Search for the cell housing the specified text and yield its [X, Y] center coordinate. 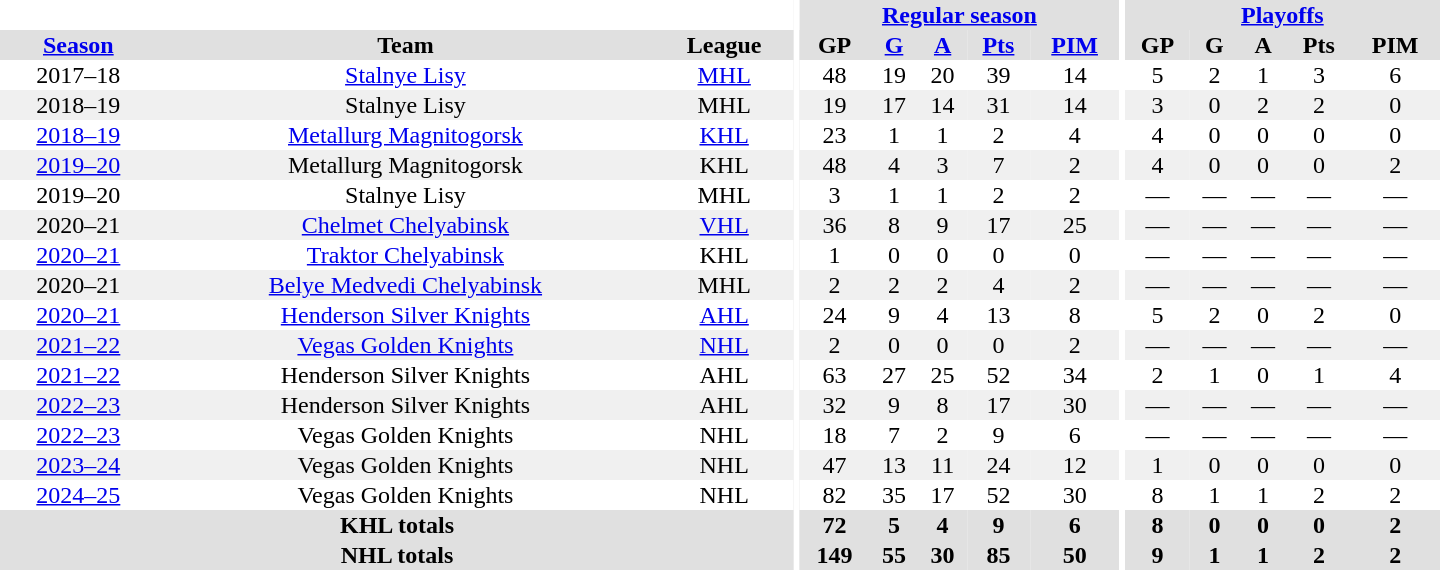
39 [998, 75]
Playoffs [1282, 15]
NHL totals [397, 555]
82 [834, 495]
League [724, 45]
32 [834, 405]
36 [834, 225]
85 [998, 555]
149 [834, 555]
Season [78, 45]
72 [834, 525]
Chelmet Chelyabinsk [406, 225]
18 [834, 435]
50 [1074, 555]
27 [894, 375]
Belye Medvedi Chelyabinsk [406, 285]
55 [894, 555]
23 [834, 135]
20 [942, 75]
2024–25 [78, 495]
VHL [724, 225]
Regular season [959, 15]
11 [942, 465]
47 [834, 465]
Team [406, 45]
31 [998, 105]
2023–24 [78, 465]
KHL totals [397, 525]
63 [834, 375]
34 [1074, 375]
35 [894, 495]
Traktor Chelyabinsk [406, 255]
2017–18 [78, 75]
12 [1074, 465]
